Return [X, Y] of the center of cell containing provided text 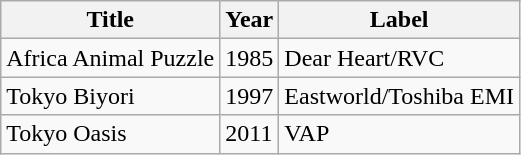
2011 [250, 134]
1985 [250, 58]
Title [110, 20]
Tokyo Biyori [110, 96]
VAP [400, 134]
Dear Heart/RVC [400, 58]
Tokyo Oasis [110, 134]
Label [400, 20]
Year [250, 20]
1997 [250, 96]
Eastworld/Toshiba EMI [400, 96]
Africa Animal Puzzle [110, 58]
